Return the [X, Y] coordinate for the center point of the cell that contains the specified text.  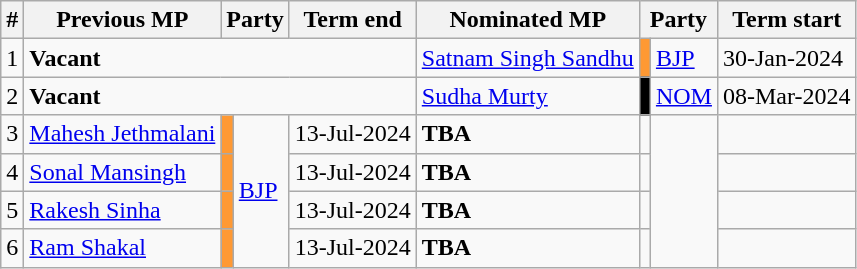
2 [12, 96]
Previous MP [122, 20]
Mahesh Jethmalani [122, 134]
Term end [352, 20]
5 [12, 210]
Term start [786, 20]
1 [12, 58]
Satnam Singh Sandhu [528, 58]
# [12, 20]
30-Jan-2024 [786, 58]
Nominated MP [528, 20]
Sonal Mansingh [122, 172]
Rakesh Sinha [122, 210]
3 [12, 134]
NOM [684, 96]
08-Mar-2024 [786, 96]
Ram Shakal [122, 248]
6 [12, 248]
Sudha Murty [528, 96]
4 [12, 172]
